Detect which cell encompasses the target text, then output its (x, y) center coordinate. 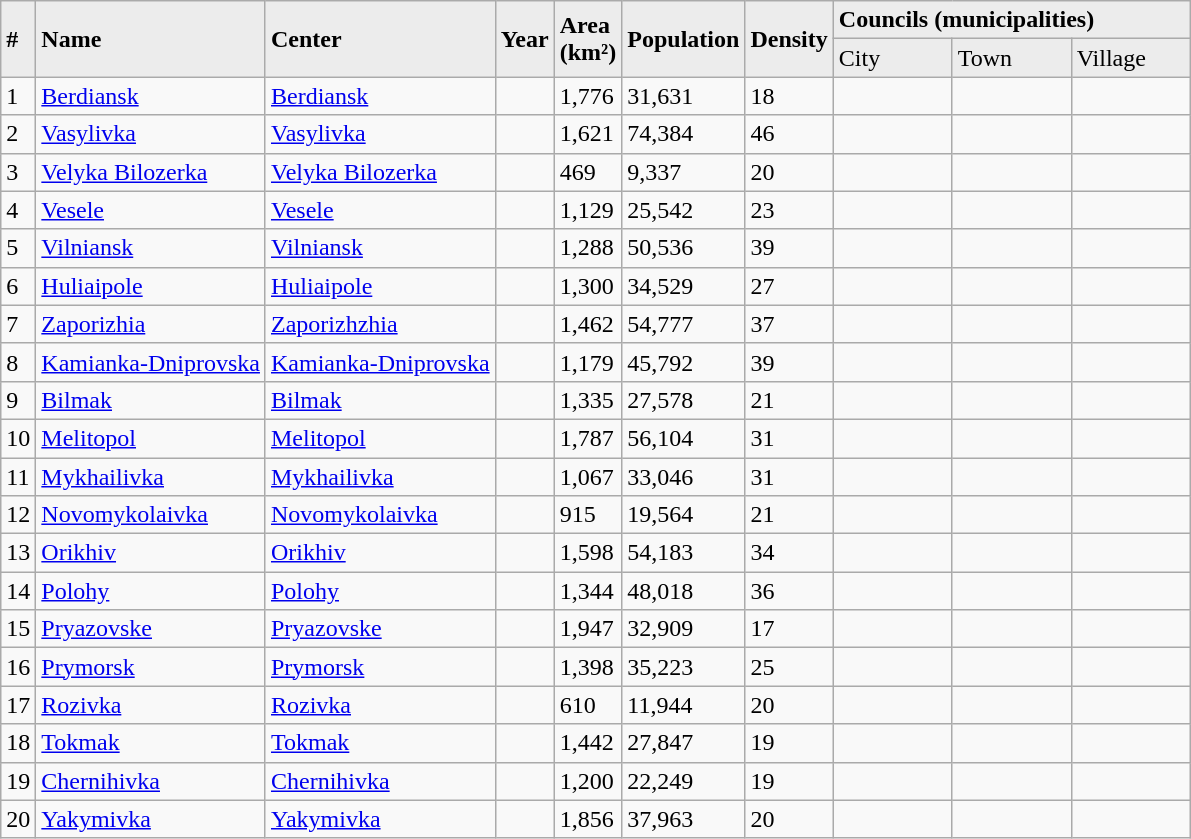
16 (18, 667)
34 (789, 553)
Zaporizhzhia (380, 324)
1,288 (588, 248)
54,777 (684, 324)
915 (588, 515)
Village (1130, 58)
34,529 (684, 286)
12 (18, 515)
48,018 (684, 591)
25 (789, 667)
Zaporizhia (151, 324)
6 (18, 286)
8 (18, 362)
7 (18, 324)
37,963 (684, 819)
19,564 (684, 515)
9 (18, 400)
3 (18, 172)
1 (18, 96)
1,398 (588, 667)
14 (18, 591)
45,792 (684, 362)
469 (588, 172)
Town (1012, 58)
Area(km²) (588, 39)
1,442 (588, 743)
4 (18, 210)
23 (789, 210)
27,578 (684, 400)
74,384 (684, 134)
1,598 (588, 553)
1,179 (588, 362)
Year (524, 39)
1,335 (588, 400)
36 (789, 591)
Center (380, 39)
610 (588, 705)
10 (18, 438)
22,249 (684, 781)
1,067 (588, 477)
Councils (municipalities) (1012, 20)
1,856 (588, 819)
1,462 (588, 324)
35,223 (684, 667)
1,787 (588, 438)
27,847 (684, 743)
Population (684, 39)
33,046 (684, 477)
11 (18, 477)
2 (18, 134)
56,104 (684, 438)
32,909 (684, 629)
City (892, 58)
25,542 (684, 210)
# (18, 39)
Density (789, 39)
1,621 (588, 134)
1,129 (588, 210)
1,947 (588, 629)
1,344 (588, 591)
1,200 (588, 781)
9,337 (684, 172)
11,944 (684, 705)
5 (18, 248)
1,776 (588, 96)
15 (18, 629)
46 (789, 134)
Name (151, 39)
13 (18, 553)
50,536 (684, 248)
27 (789, 286)
37 (789, 324)
1,300 (588, 286)
54,183 (684, 553)
31,631 (684, 96)
